Return [x, y] of the center of cell containing provided text 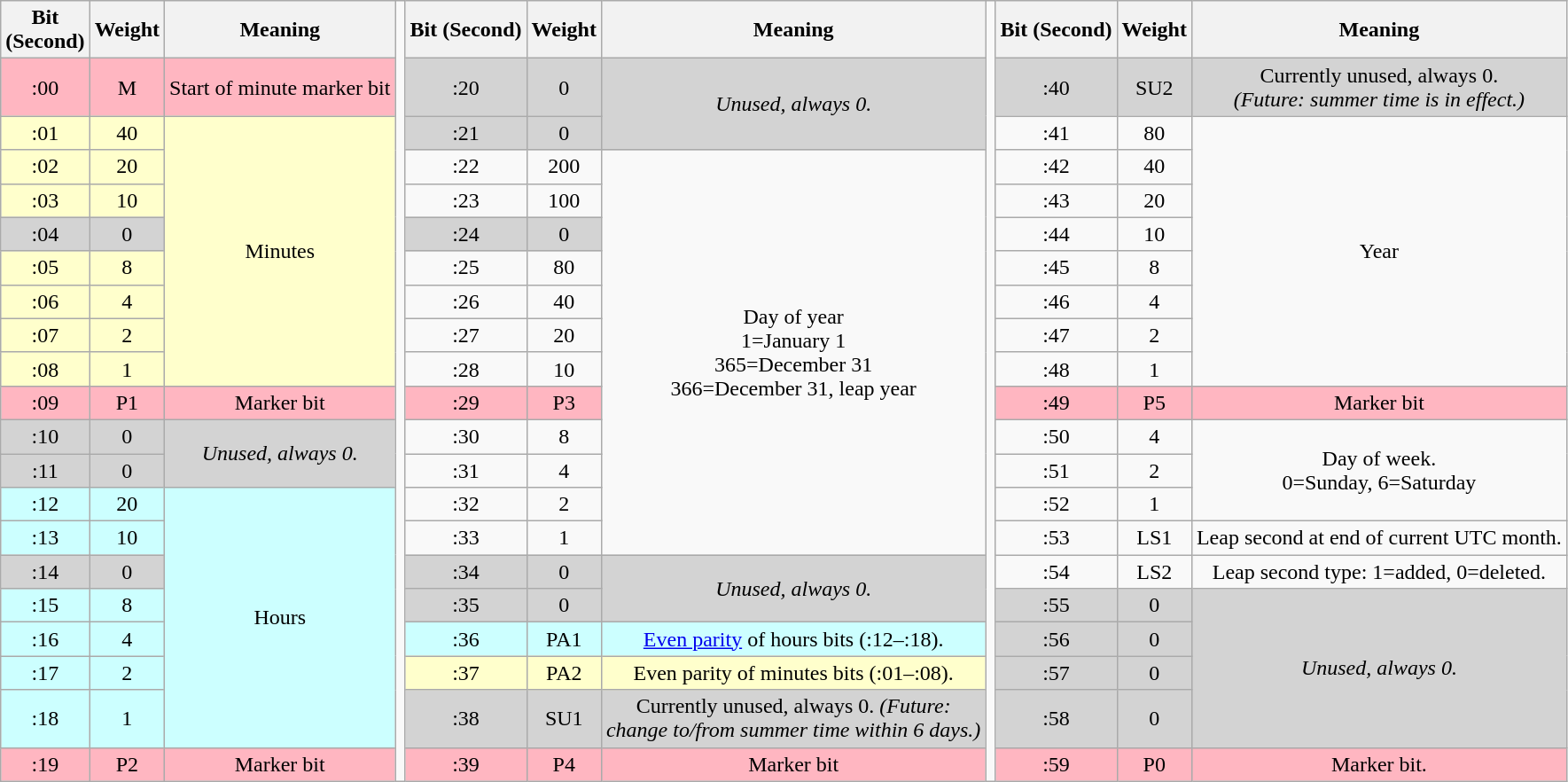
:58 [1057, 718]
:57 [1057, 673]
Hours [280, 617]
:18 [45, 718]
:35 [466, 606]
:48 [1057, 369]
:47 [1057, 335]
:39 [466, 764]
:27 [466, 335]
:15 [45, 606]
:44 [1057, 234]
P2 [127, 764]
:17 [45, 673]
Year [1379, 251]
Currently unused, always 0.(Future: summer time is in effect.) [1379, 87]
:54 [1057, 572]
:12 [45, 504]
Bit(Second) [45, 30]
P1 [127, 403]
Minutes [280, 251]
:41 [1057, 133]
Even parity of minutes bits (:01–:08). [792, 673]
Start of minute marker bit [280, 87]
:25 [466, 268]
M [127, 87]
:52 [1057, 504]
:43 [1057, 200]
SU2 [1154, 87]
:16 [45, 639]
100 [564, 200]
Currently unused, always 0. (Future:change to/from summer time within 6 days.) [792, 718]
:04 [45, 234]
PA2 [564, 673]
:09 [45, 403]
:19 [45, 764]
:45 [1057, 268]
:06 [45, 301]
P0 [1154, 764]
P4 [564, 764]
:13 [45, 538]
:11 [45, 471]
:03 [45, 200]
PA1 [564, 639]
:29 [466, 403]
:00 [45, 87]
Day of week.0=Sunday, 6=Saturday [1379, 470]
Marker bit. [1379, 764]
200 [564, 167]
:07 [45, 335]
:56 [1057, 639]
:46 [1057, 301]
:30 [466, 436]
:21 [466, 133]
:08 [45, 369]
:33 [466, 538]
:55 [1057, 606]
:59 [1057, 764]
LS1 [1154, 538]
:53 [1057, 538]
:14 [45, 572]
:31 [466, 471]
:05 [45, 268]
:38 [466, 718]
:24 [466, 234]
:26 [466, 301]
LS2 [1154, 572]
:50 [1057, 436]
P3 [564, 403]
:40 [1057, 87]
:23 [466, 200]
P5 [1154, 403]
:51 [1057, 471]
:02 [45, 167]
:20 [466, 87]
Even parity of hours bits (:12–:18). [792, 639]
:22 [466, 167]
:34 [466, 572]
:36 [466, 639]
Day of year1=January 1365=December 31366=December 31, leap year [792, 353]
Leap second at end of current UTC month. [1379, 538]
:28 [466, 369]
SU1 [564, 718]
:10 [45, 436]
Leap second type: 1=added, 0=deleted. [1379, 572]
:32 [466, 504]
:49 [1057, 403]
:42 [1057, 167]
:01 [45, 133]
:37 [466, 673]
